Return [x, y] of the center of cell containing provided text 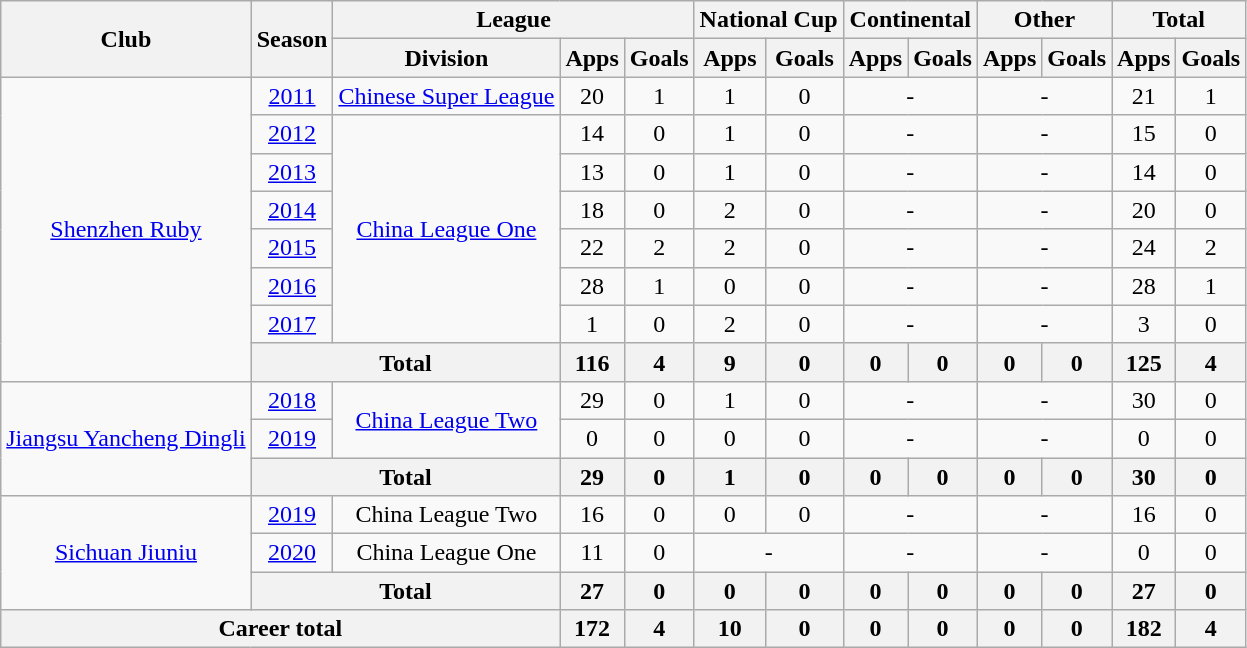
Chinese Super League [446, 96]
24 [1144, 248]
116 [592, 362]
2014 [292, 210]
Sichuan Jiuniu [126, 553]
11 [592, 553]
Season [292, 39]
National Cup [768, 20]
2017 [292, 324]
Continental [910, 20]
15 [1144, 134]
22 [592, 248]
182 [1144, 629]
2020 [292, 553]
18 [592, 210]
2011 [292, 96]
172 [592, 629]
2018 [292, 400]
Career total [280, 629]
10 [730, 629]
League [514, 20]
Jiangsu Yancheng Dingli [126, 438]
13 [592, 172]
21 [1144, 96]
9 [730, 362]
Shenzhen Ruby [126, 229]
Other [1044, 20]
3 [1144, 324]
Division [446, 58]
2012 [292, 134]
125 [1144, 362]
Club [126, 39]
2015 [292, 248]
2016 [292, 286]
2013 [292, 172]
